For the text-containing cell, return its midpoint in [x, y] coordinate format. 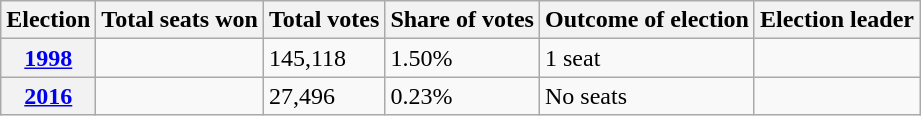
Election leader [836, 20]
1998 [48, 58]
1.50% [462, 58]
Election [48, 20]
No seats [646, 96]
0.23% [462, 96]
1 seat [646, 58]
27,496 [324, 96]
2016 [48, 96]
Outcome of election [646, 20]
Share of votes [462, 20]
145,118 [324, 58]
Total seats won [180, 20]
Total votes [324, 20]
